Return the [x, y] coordinate for the center point of the cell that contains the specified text.  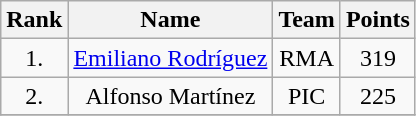
Name [170, 20]
225 [378, 96]
2. [34, 96]
Rank [34, 20]
Points [378, 20]
PIC [307, 96]
1. [34, 58]
Team [307, 20]
319 [378, 58]
Emiliano Rodríguez [170, 58]
RMA [307, 58]
Alfonso Martínez [170, 96]
